Determine the [x, y] coordinate at the center of the cell enclosing the given text.  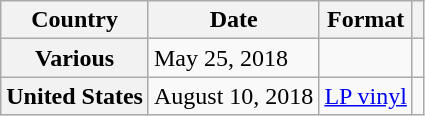
Date [233, 20]
August 10, 2018 [233, 96]
Country [75, 20]
LP vinyl [366, 96]
United States [75, 96]
Various [75, 58]
Format [366, 20]
May 25, 2018 [233, 58]
